Return the [X, Y] coordinate for the center point of the cell that contains the specified text.  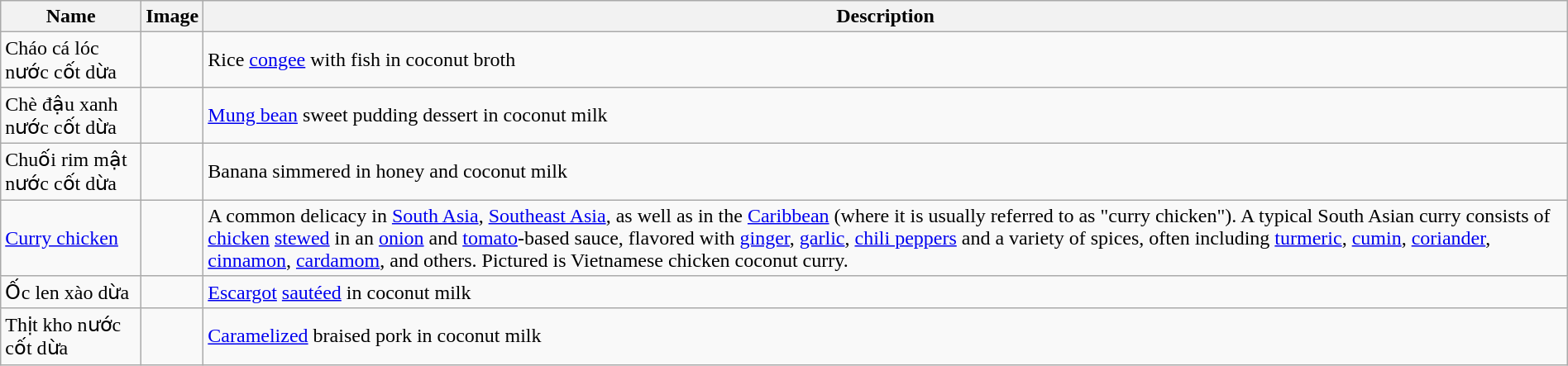
Curry chicken [71, 238]
Name [71, 17]
Escargot sautéed in coconut milk [885, 292]
Caramelized braised pork in coconut milk [885, 336]
Banana simmered in honey and coconut milk [885, 171]
Image [172, 17]
Chè đậu xanh nước cốt dừa [71, 115]
Chuối rim mật nước cốt dừa [71, 171]
Mung bean sweet pudding dessert in coconut milk [885, 115]
Ốc len xào dừa [71, 292]
Description [885, 17]
Rice congee with fish in coconut broth [885, 59]
Cháo cá lóc nước cốt dừa [71, 59]
Thịt kho nước cốt dừa [71, 336]
